Identify which cell holds the provided text, then report its (X, Y) central coordinate. 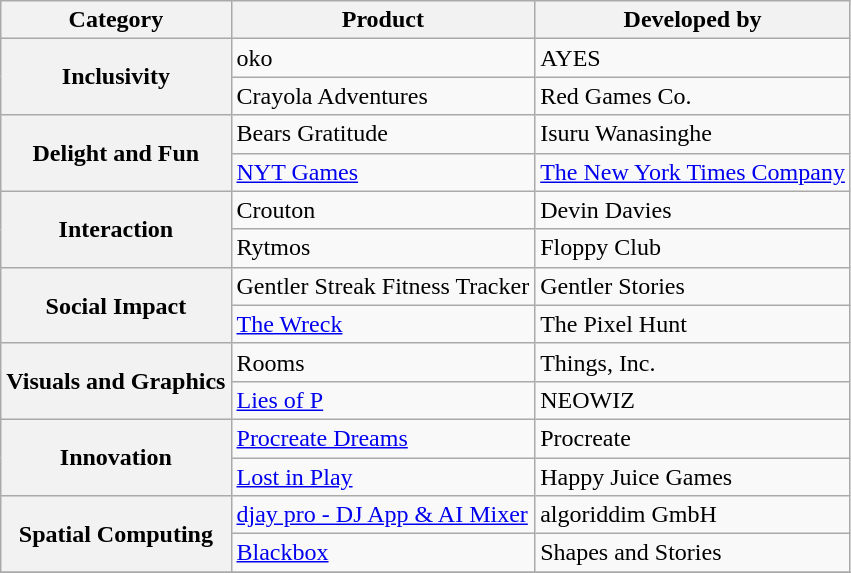
The Wreck (383, 324)
Things, Inc. (693, 362)
Isuru Wanasinghe (693, 134)
NEOWIZ (693, 400)
Procreate Dreams (383, 438)
Developed by (693, 20)
djay pro - DJ App & AI Mixer (383, 515)
Interaction (116, 229)
Lies of P (383, 400)
Visuals and Graphics (116, 381)
Inclusivity (116, 77)
Bears Gratitude (383, 134)
Social Impact (116, 305)
Product (383, 20)
Rytmos (383, 248)
Floppy Club (693, 248)
Spatial Computing (116, 534)
Shapes and Stories (693, 553)
Blackbox (383, 553)
Procreate (693, 438)
The New York Times Company (693, 172)
Crayola Adventures (383, 96)
Delight and Fun (116, 153)
Rooms (383, 362)
Devin Davies (693, 210)
Crouton (383, 210)
algoriddim GmbH (693, 515)
Red Games Co. (693, 96)
The Pixel Hunt (693, 324)
Category (116, 20)
oko (383, 58)
Happy Juice Games (693, 477)
Innovation (116, 457)
Gentler Streak Fitness Tracker (383, 286)
AYES (693, 58)
Gentler Stories (693, 286)
NYT Games (383, 172)
Lost in Play (383, 477)
